Output the [x, y] coordinate of the center of the cell containing the given text.  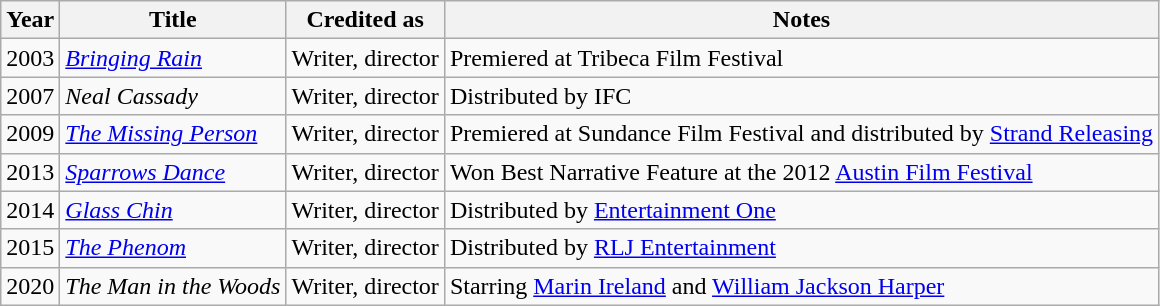
Notes [801, 20]
The Phenom [173, 248]
2014 [30, 210]
2007 [30, 96]
Glass Chin [173, 210]
2015 [30, 248]
Distributed by RLJ Entertainment [801, 248]
Won Best Narrative Feature at the 2012 Austin Film Festival [801, 172]
Distributed by Entertainment One [801, 210]
Credited as [365, 20]
2013 [30, 172]
Starring Marin Ireland and William Jackson Harper [801, 286]
Premiered at Sundance Film Festival and distributed by Strand Releasing [801, 134]
The Missing Person [173, 134]
Year [30, 20]
Premiered at Tribeca Film Festival [801, 58]
2009 [30, 134]
2020 [30, 286]
Distributed by IFC [801, 96]
Sparrows Dance [173, 172]
The Man in the Woods [173, 286]
Neal Cassady [173, 96]
Bringing Rain [173, 58]
Title [173, 20]
2003 [30, 58]
